Provide the (X, Y) coordinate of the cell's center where the given text is located.  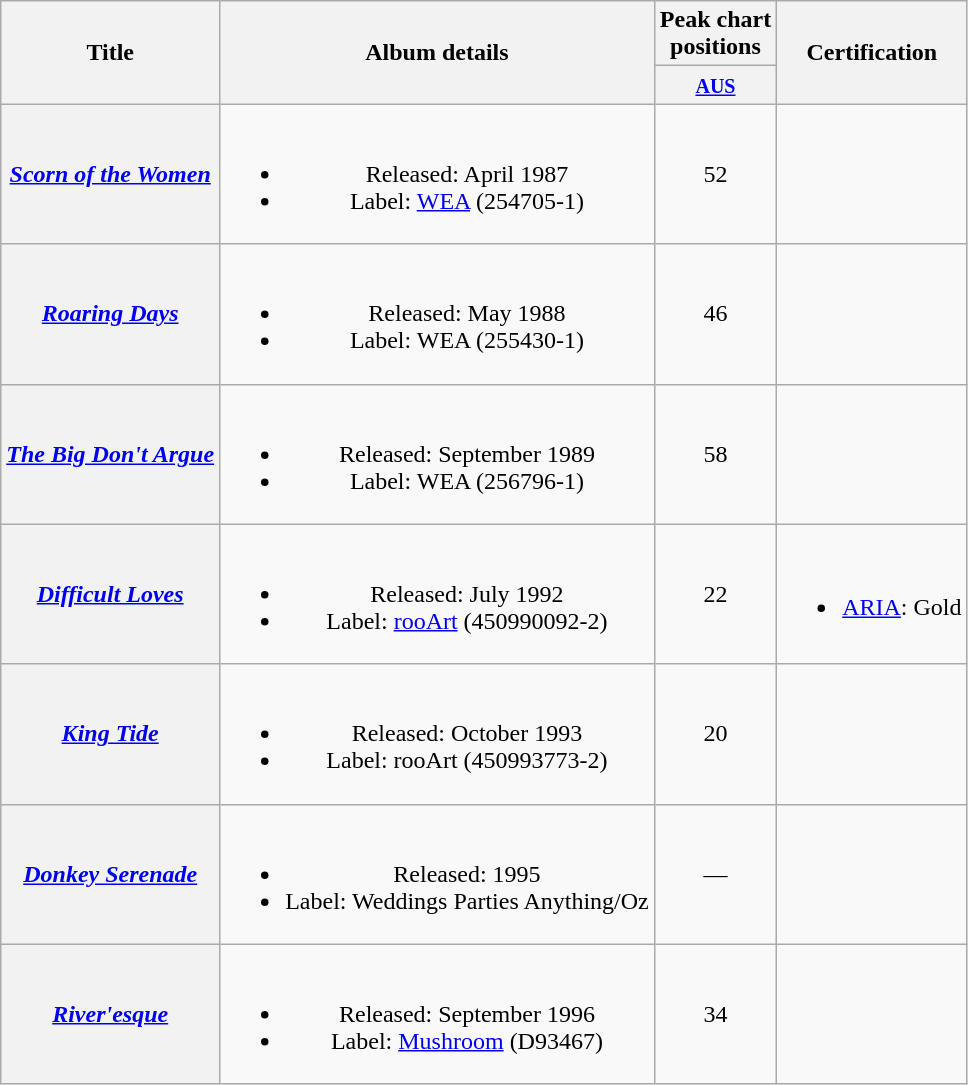
52 (715, 174)
22 (715, 594)
Certification (872, 52)
20 (715, 734)
46 (715, 314)
King Tide (110, 734)
Scorn of the Women (110, 174)
Released: September 1996Label: Mushroom (D93467) (438, 1014)
AUS (715, 85)
River'esque (110, 1014)
Released: May 1988Label: WEA (255430-1) (438, 314)
Title (110, 52)
Released: 1995Label: Weddings Parties Anything/Oz (438, 874)
Released: April 1987Label: WEA (254705-1) (438, 174)
Roaring Days (110, 314)
Released: July 1992Label: rooArt (450990092-2) (438, 594)
Peak chartpositions (715, 34)
Released: October 1993Label: rooArt (450993773-2) (438, 734)
Released: September 1989Label: WEA (256796-1) (438, 454)
Album details (438, 52)
Donkey Serenade (110, 874)
ARIA: Gold (872, 594)
58 (715, 454)
Difficult Loves (110, 594)
34 (715, 1014)
— (715, 874)
The Big Don't Argue (110, 454)
